Determine the [X, Y] coordinate at the center of the cell enclosing the given text.  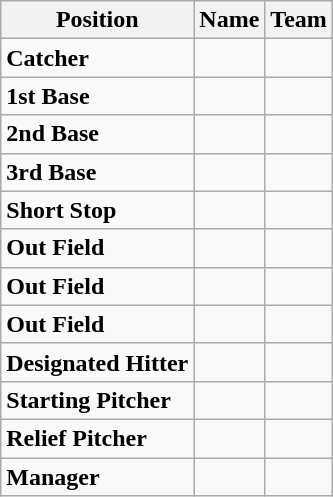
Relief Pitcher [98, 438]
Manager [98, 477]
Catcher [98, 58]
Name [230, 20]
1st Base [98, 96]
Team [299, 20]
2nd Base [98, 134]
Starting Pitcher [98, 400]
Position [98, 20]
Designated Hitter [98, 362]
3rd Base [98, 172]
Short Stop [98, 210]
